Output the (x, y) coordinate of the center of the cell containing the given text.  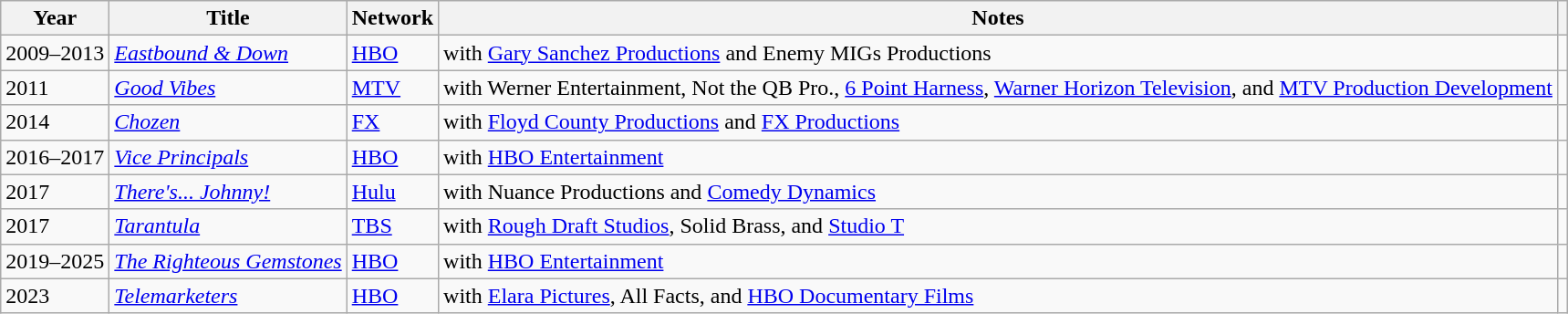
2016–2017 (55, 157)
Notes (998, 18)
FX (392, 122)
Year (55, 18)
with Werner Entertainment, Not the QB Pro., 6 Point Harness, Warner Horizon Television, and MTV Production Development (998, 88)
with Elara Pictures, All Facts, and HBO Documentary Films (998, 296)
Title (228, 18)
with Floyd County Productions and FX Productions (998, 122)
with Nuance Productions and Comedy Dynamics (998, 192)
Vice Principals (228, 157)
Telemarketers (228, 296)
2014 (55, 122)
MTV (392, 88)
Eastbound & Down (228, 53)
Hulu (392, 192)
with Gary Sanchez Productions and Enemy MIGs Productions (998, 53)
2011 (55, 88)
The Righteous Gemstones (228, 261)
TBS (392, 226)
Chozen (228, 122)
There's... Johnny! (228, 192)
Good Vibes (228, 88)
2009–2013 (55, 53)
2023 (55, 296)
with Rough Draft Studios, Solid Brass, and Studio T (998, 226)
Tarantula (228, 226)
2019–2025 (55, 261)
Network (392, 18)
